Detect which cell encompasses the target text, then output its (X, Y) center coordinate. 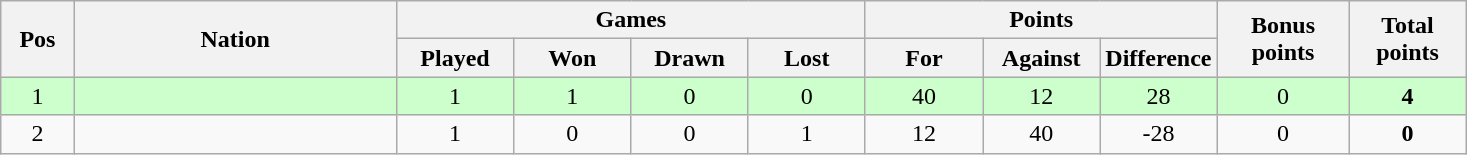
Bonuspoints (1283, 39)
Pos (38, 39)
-28 (1158, 134)
Against (1042, 58)
Drawn (690, 58)
Points (1041, 20)
For (924, 58)
Nation (235, 39)
Games (630, 20)
Won (572, 58)
Difference (1158, 58)
2 (38, 134)
Played (454, 58)
4 (1408, 96)
Lost (806, 58)
28 (1158, 96)
Totalpoints (1408, 39)
